Extract the [X, Y] coordinate from the center of the cell holding the provided text.  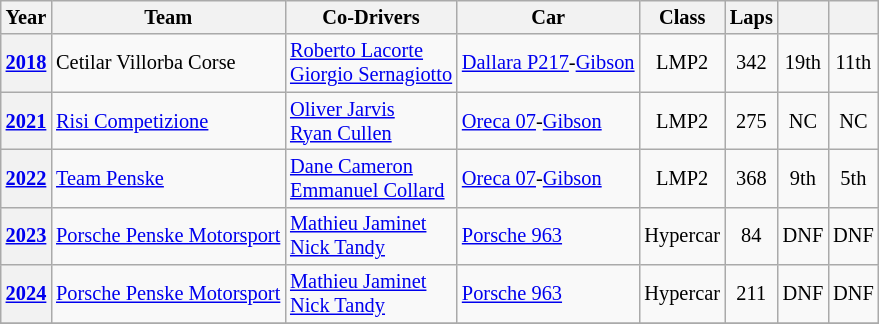
2018 [26, 63]
2024 [26, 294]
Car [548, 17]
2022 [26, 178]
84 [752, 236]
Co-Drivers [371, 17]
2021 [26, 121]
11th [853, 63]
Class [682, 17]
Year [26, 17]
Team Penske [168, 178]
Dallara P217-Gibson [548, 63]
Laps [752, 17]
19th [803, 63]
Risi Competizione [168, 121]
2023 [26, 236]
9th [803, 178]
275 [752, 121]
368 [752, 178]
Dane Cameron Emmanuel Collard [371, 178]
Team [168, 17]
Cetilar Villorba Corse [168, 63]
211 [752, 294]
Oliver Jarvis Ryan Cullen [371, 121]
5th [853, 178]
Roberto Lacorte Giorgio Sernagiotto [371, 63]
342 [752, 63]
